Scan for the cell matching the given text and deliver its [X, Y] coordinate at center. 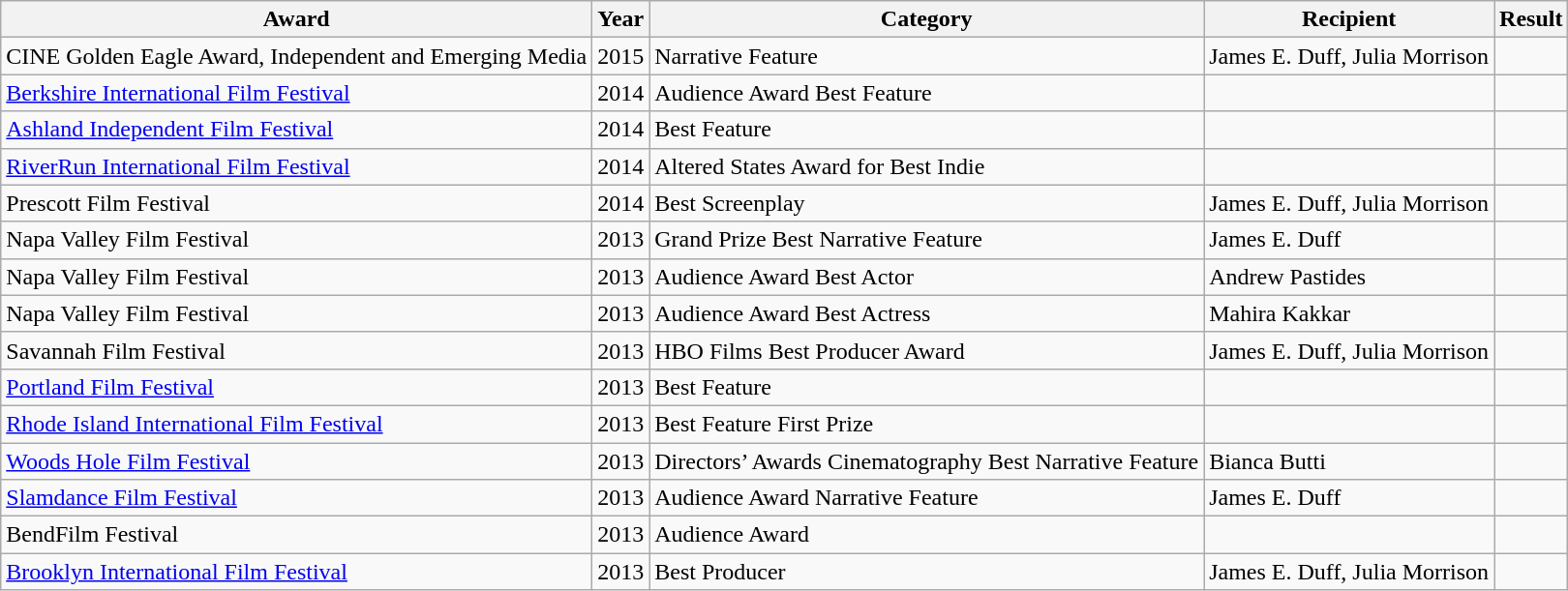
Mahira Kakkar [1349, 313]
Berkshire International Film Festival [296, 93]
Andrew Pastides [1349, 277]
Award [296, 19]
Altered States Award for Best Indie [927, 166]
Woods Hole Film Festival [296, 461]
Recipient [1349, 19]
BendFilm Festival [296, 535]
Bianca Butti [1349, 461]
Rhode Island International Film Festival [296, 424]
Narrative Feature [927, 56]
Category [927, 19]
2015 [621, 56]
Result [1531, 19]
Audience Award Best Actor [927, 277]
Audience Award [927, 535]
Audience Award Best Feature [927, 93]
Savannah Film Festival [296, 350]
Audience Award Narrative Feature [927, 498]
RiverRun International Film Festival [296, 166]
Best Screenplay [927, 203]
CINE Golden Eagle Award, Independent and Emerging Media [296, 56]
Grand Prize Best Narrative Feature [927, 240]
Brooklyn International Film Festival [296, 572]
Portland Film Festival [296, 387]
Audience Award Best Actress [927, 313]
Slamdance Film Festival [296, 498]
Directors’ Awards Cinematography Best Narrative Feature [927, 461]
Best Producer [927, 572]
Year [621, 19]
Best Feature First Prize [927, 424]
HBO Films Best Producer Award [927, 350]
Prescott Film Festival [296, 203]
Ashland Independent Film Festival [296, 130]
